Scan for the cell matching the given text and deliver its [x, y] coordinate at center. 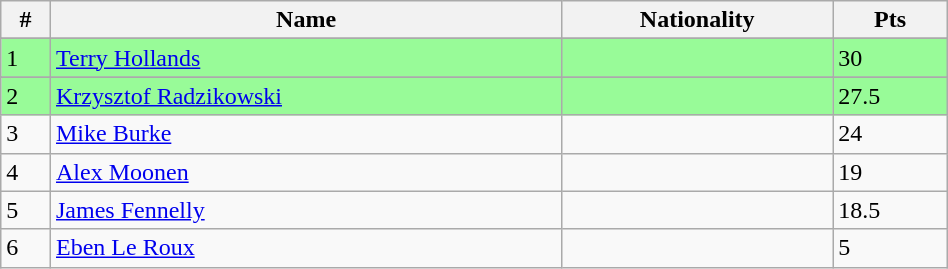
Alex Moonen [306, 172]
24 [890, 134]
6 [26, 248]
Eben Le Roux [306, 248]
27.5 [890, 96]
19 [890, 172]
# [26, 20]
18.5 [890, 210]
Name [306, 20]
Krzysztof Radzikowski [306, 96]
Nationality [698, 20]
Pts [890, 20]
Terry Hollands [306, 58]
Mike Burke [306, 134]
30 [890, 58]
3 [26, 134]
1 [26, 58]
2 [26, 96]
4 [26, 172]
James Fennelly [306, 210]
